Return the [x, y] coordinate for the center point of the cell that contains the specified text.  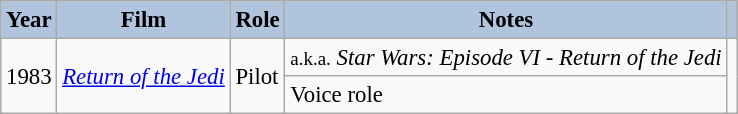
Year [29, 20]
Role [258, 20]
Return of the Jedi [144, 76]
a.k.a. Star Wars: Episode VI - Return of the Jedi [506, 58]
Voice role [506, 95]
Pilot [258, 76]
Notes [506, 20]
Film [144, 20]
1983 [29, 76]
